Return (x, y) of the center of cell containing provided text 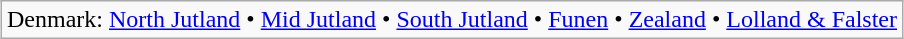
Denmark: North Jutland • Mid Jutland • South Jutland • Funen • Zealand • Lolland & Falster (452, 20)
